Find where the given text appears and provide that cell's center as [x, y] coordinate. 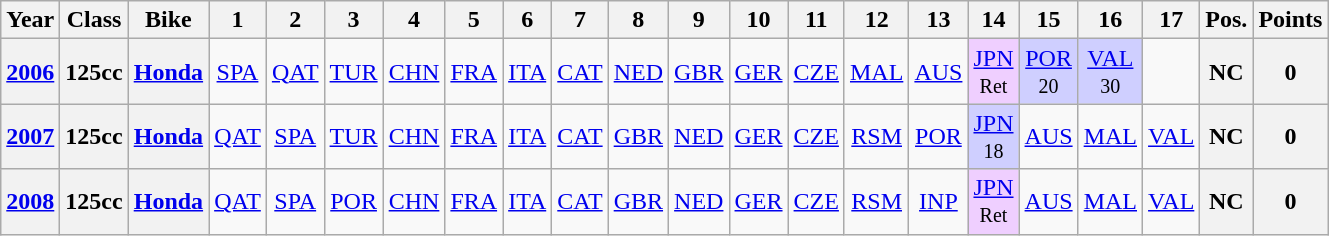
Class [94, 20]
9 [699, 20]
Pos. [1226, 20]
INP [938, 202]
POR20 [1048, 72]
2006 [30, 72]
16 [1110, 20]
6 [528, 20]
JPN18 [994, 136]
17 [1172, 20]
Bike [168, 20]
7 [580, 20]
10 [758, 20]
8 [638, 20]
4 [414, 20]
14 [994, 20]
13 [938, 20]
Year [30, 20]
2007 [30, 136]
Points [1290, 20]
VAL30 [1110, 72]
12 [876, 20]
15 [1048, 20]
2 [295, 20]
11 [816, 20]
1 [238, 20]
5 [474, 20]
3 [354, 20]
2008 [30, 202]
